Capture the cell that displays the provided text and extract its [X, Y] central coordinate. 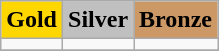
Bronze [176, 20]
Silver [98, 20]
Gold [32, 20]
